Capture the cell that displays the provided text and extract its [X, Y] central coordinate. 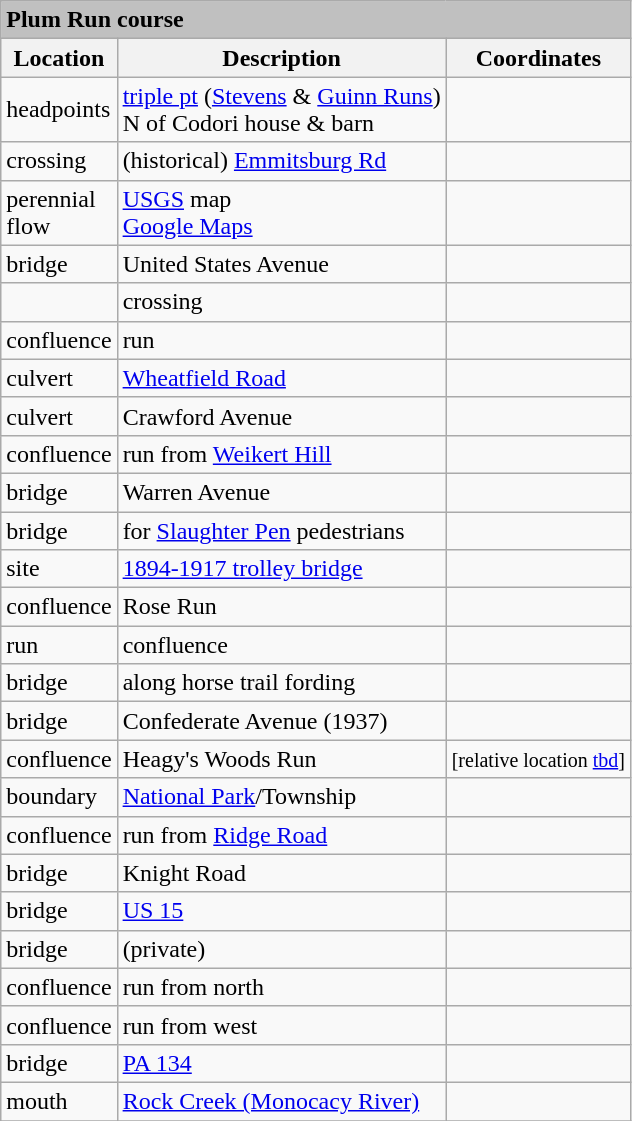
USGS mapGoogle Maps [282, 212]
boundary [59, 797]
mouth [59, 1101]
site [59, 569]
run from north [282, 987]
Coordinates [538, 58]
Location [59, 58]
perennialflow [59, 212]
Description [282, 58]
1894-1917 trolley bridge [282, 569]
Warren Avenue [282, 492]
for Slaughter Pen pedestrians [282, 531]
Plum Run course [316, 20]
PA 134 [282, 1063]
US 15 [282, 911]
run from Ridge Road [282, 835]
headpoints [59, 110]
Confederate Avenue (1937) [282, 721]
Rose Run [282, 607]
run from Weikert Hill [282, 454]
National Park/Township [282, 797]
[relative location tbd] [538, 759]
(historical) Emmitsburg Rd [282, 161]
Crawford Avenue [282, 416]
Rock Creek (Monocacy River) [282, 1101]
Knight Road [282, 873]
run from west [282, 1025]
Wheatfield Road [282, 378]
along horse trail fording [282, 683]
(private) [282, 949]
United States Avenue [282, 264]
Heagy's Woods Run [282, 759]
triple pt (Stevens & Guinn Runs)N of Codori house & barn [282, 110]
